Output the [x, y] coordinate of the center of the cell containing the given text.  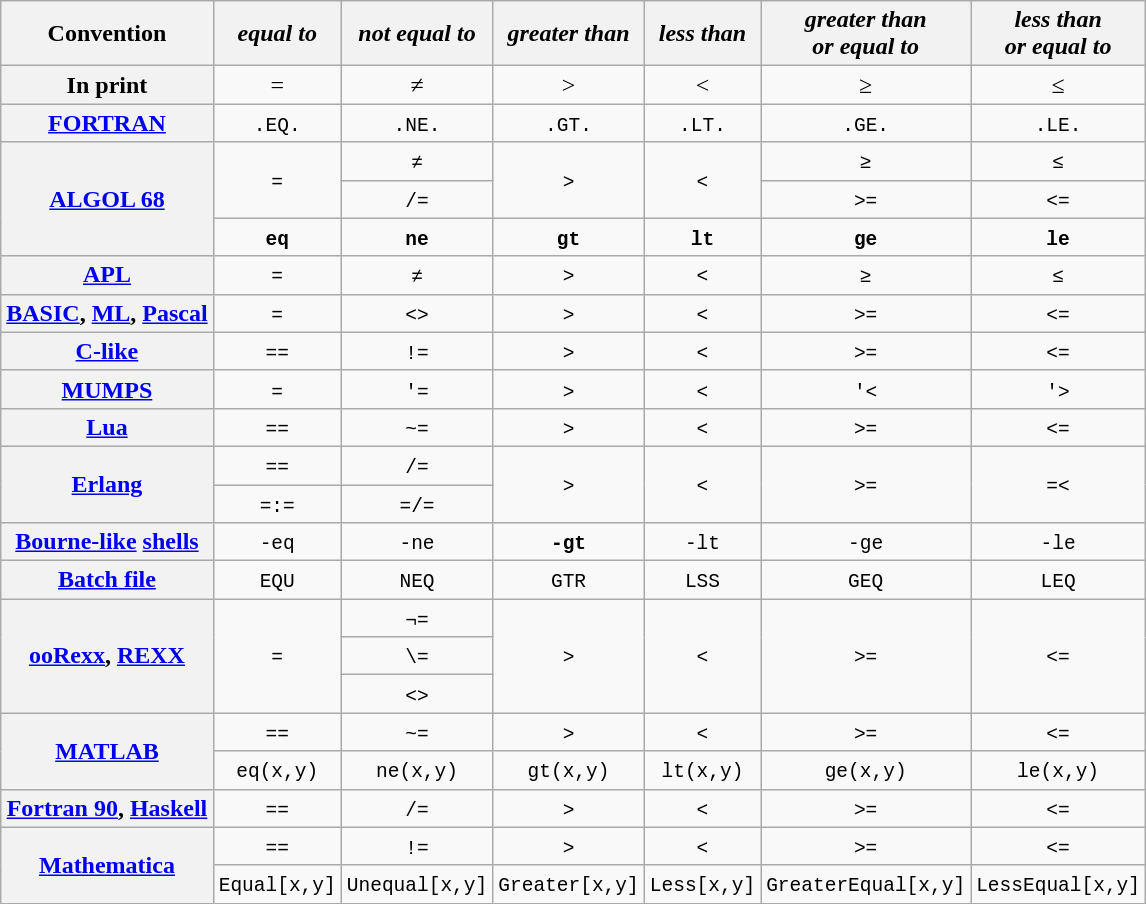
MUMPS [107, 389]
lt [702, 237]
NEQ [417, 580]
greater than [569, 34]
-gt [569, 542]
eq(x,y) [277, 770]
lt(x,y) [702, 770]
-le [1058, 542]
ne [417, 237]
ooRexx, REXX [107, 656]
Bourne-like shells [107, 542]
not equal to [417, 34]
LSS [702, 580]
ne(x,y) [417, 770]
'> [1058, 389]
EQU [277, 580]
eq [277, 237]
Equal[x,y] [277, 884]
=:= [277, 503]
Fortran 90, Haskell [107, 808]
Less[x,y] [702, 884]
-lt [702, 542]
.LE. [1058, 123]
Unequal[x,y] [417, 884]
.GE. [866, 123]
In print [107, 85]
le(x,y) [1058, 770]
C-like [107, 351]
Batch file [107, 580]
FORTRAN [107, 123]
equal to [277, 34]
ge(x,y) [866, 770]
greater thanor equal to [866, 34]
GTR [569, 580]
LessEqual[x,y] [1058, 884]
-ge [866, 542]
ALGOL 68 [107, 199]
less than [702, 34]
-eq [277, 542]
Convention [107, 34]
=< [1058, 484]
gt(x,y) [569, 770]
less thanor equal to [1058, 34]
.GT. [569, 123]
-ne [417, 542]
'< [866, 389]
'= [417, 389]
\= [417, 656]
.LT. [702, 123]
GEQ [866, 580]
Erlang [107, 484]
ge [866, 237]
.NE. [417, 123]
BASIC, ML, Pascal [107, 313]
LEQ [1058, 580]
Mathematica [107, 865]
Lua [107, 427]
APL [107, 275]
¬= [417, 618]
Greater[x,y] [569, 884]
gt [569, 237]
le [1058, 237]
GreaterEqual[x,y] [866, 884]
=/= [417, 503]
MATLAB [107, 751]
.EQ. [277, 123]
